Identify which cell holds the provided text, then report its (X, Y) central coordinate. 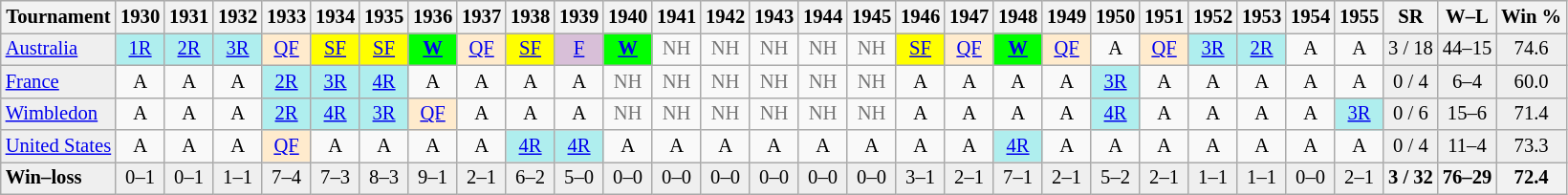
Win–loss (58, 178)
Australia (58, 49)
1947 (969, 16)
8–3 (384, 178)
1930 (140, 16)
1940 (627, 16)
1934 (335, 16)
Wimbledon (58, 114)
71.4 (1532, 114)
1949 (1067, 16)
1935 (384, 16)
W–L (1467, 16)
60.0 (1532, 81)
1933 (287, 16)
7–4 (287, 178)
1945 (872, 16)
3 / 18 (1411, 49)
7–1 (1017, 178)
74.6 (1532, 49)
1954 (1310, 16)
1R (140, 49)
1939 (579, 16)
6–2 (530, 178)
44–15 (1467, 49)
France (58, 81)
1950 (1115, 16)
1943 (774, 16)
1946 (920, 16)
1937 (482, 16)
0 / 6 (1411, 114)
72.4 (1532, 178)
1948 (1017, 16)
SR (1411, 16)
7–3 (335, 178)
Tournament (58, 16)
1936 (432, 16)
5–2 (1115, 178)
1952 (1212, 16)
1953 (1262, 16)
3 / 32 (1411, 178)
1955 (1360, 16)
73.3 (1532, 146)
15–6 (1467, 114)
1941 (677, 16)
Win % (1532, 16)
1938 (530, 16)
11–4 (1467, 146)
5–0 (579, 178)
1944 (822, 16)
76–29 (1467, 178)
9–1 (432, 178)
1931 (189, 16)
6–4 (1467, 81)
3–1 (920, 178)
1951 (1165, 16)
1942 (725, 16)
F (579, 49)
1932 (237, 16)
United States (58, 146)
